Capture the cell that displays the provided text and extract its [x, y] central coordinate. 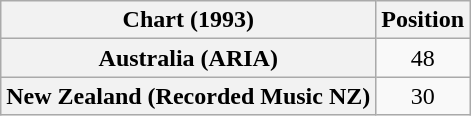
Australia (ARIA) [188, 58]
Chart (1993) [188, 20]
New Zealand (Recorded Music NZ) [188, 96]
30 [423, 96]
48 [423, 58]
Position [423, 20]
